Find where the given text appears and provide that cell's center as [X, Y] coordinate. 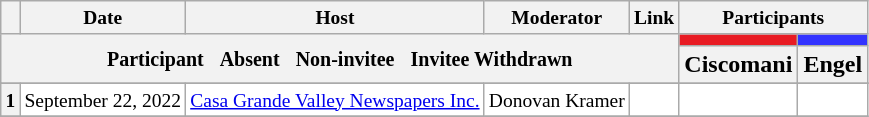
September 22, 2022 [103, 100]
Participant Absent Non-invitee Invitee Withdrawn [340, 58]
Ciscomani [738, 64]
Host [336, 18]
Date [103, 18]
Casa Grande Valley Newspapers Inc. [336, 100]
1 [10, 100]
Link [654, 18]
Engel [833, 64]
Donovan Kramer [556, 100]
Moderator [556, 18]
Participants [774, 18]
